Return the (x, y) coordinate for the center point of the cell that contains the specified text.  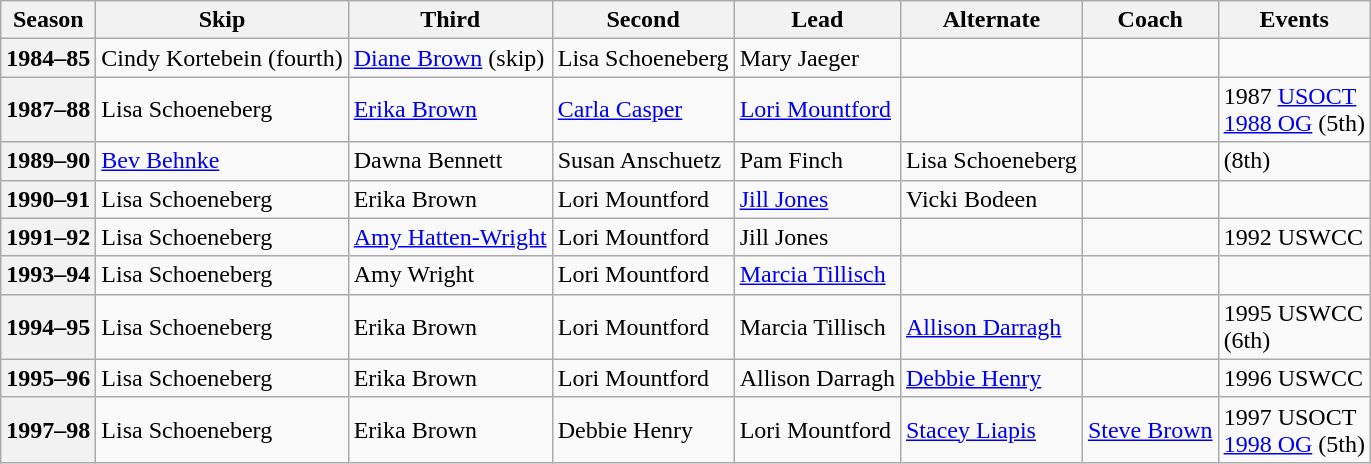
1995 USWCC (6th) (1294, 326)
Alternate (991, 20)
Carla Casper (643, 110)
1987–88 (48, 110)
1997–98 (48, 430)
1990–91 (48, 199)
Amy Hatten-Wright (450, 237)
Susan Anschuetz (643, 161)
(8th) (1294, 161)
1992 USWCC (1294, 237)
Skip (222, 20)
Second (643, 20)
1993–94 (48, 275)
1995–96 (48, 378)
1996 USWCC (1294, 378)
1984–85 (48, 58)
Steve Brown (1150, 430)
1987 USOCT 1988 OG (5th) (1294, 110)
1997 USOCT 1998 OG (5th) (1294, 430)
Season (48, 20)
1991–92 (48, 237)
Coach (1150, 20)
Vicki Bodeen (991, 199)
Amy Wright (450, 275)
Lead (817, 20)
Mary Jaeger (817, 58)
Diane Brown (skip) (450, 58)
Events (1294, 20)
Dawna Bennett (450, 161)
1989–90 (48, 161)
Bev Behnke (222, 161)
Cindy Kortebein (fourth) (222, 58)
1994–95 (48, 326)
Third (450, 20)
Pam Finch (817, 161)
Stacey Liapis (991, 430)
